From the cell containing the given text, extract its center point as [X, Y] coordinate. 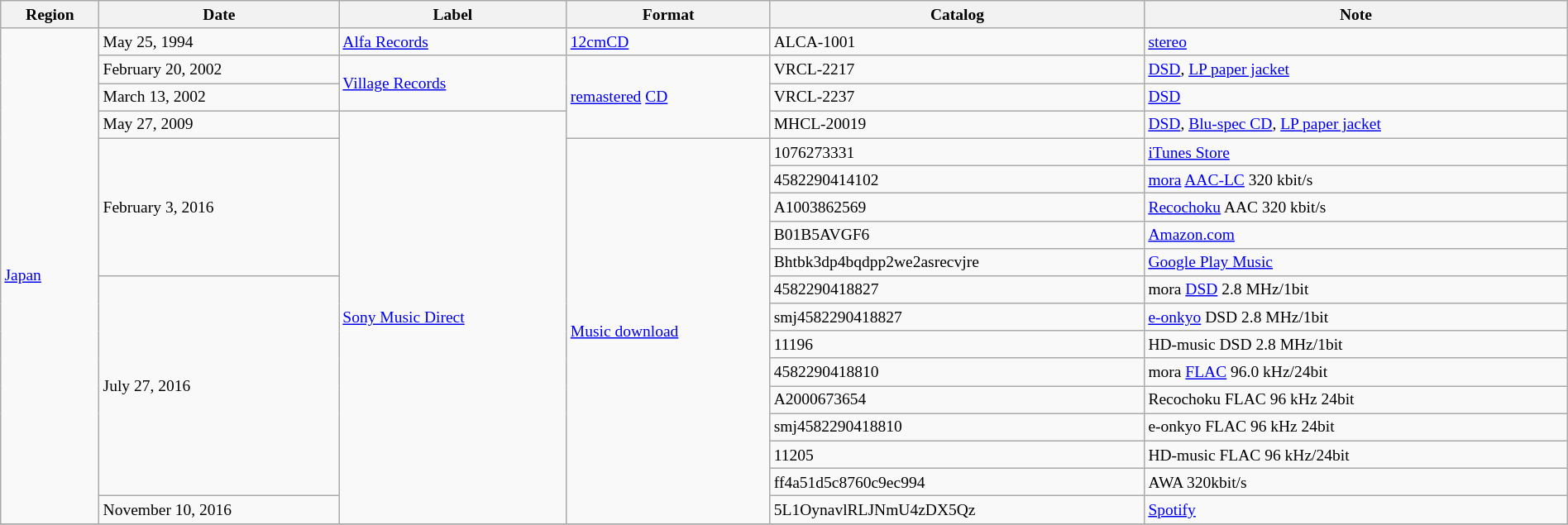
March 13, 2002 [219, 98]
VRCL-2217 [958, 69]
VRCL-2237 [958, 98]
e-onkyo FLAC 96 kHz 24bit [1356, 427]
smj4582290418827 [958, 317]
Google Play Music [1356, 261]
iTunes Store [1356, 152]
May 25, 1994 [219, 41]
stereo [1356, 41]
11196 [958, 344]
mora DSD 2.8 MHz/1bit [1356, 289]
ff4a51d5c8760c9ec994 [958, 483]
5L1OynavlRLJNmU4zDX5Qz [958, 509]
Date [219, 15]
Music download [668, 331]
Amazon.com [1356, 235]
DSD, Blu-spec CD, LP paper jacket [1356, 124]
Label [453, 15]
4582290414102 [958, 179]
Alfa Records [453, 41]
February 20, 2002 [219, 69]
4582290418827 [958, 289]
e-onkyo DSD 2.8 MHz/1bit [1356, 317]
DSD [1356, 98]
12cmCD [668, 41]
MHCL-20019 [958, 124]
May 27, 2009 [219, 124]
mora AAC-LC 320 kbit/s [1356, 179]
mora FLAC 96.0 kHz/24bit [1356, 372]
DSD, LP paper jacket [1356, 69]
A1003862569 [958, 207]
Village Records [453, 83]
A2000673654 [958, 400]
February 3, 2016 [219, 207]
remastered CD [668, 97]
B01B5AVGF6 [958, 235]
July 27, 2016 [219, 386]
HD-music FLAC 96 kHz/24bit [1356, 455]
November 10, 2016 [219, 509]
Sony Music Direct [453, 317]
smj4582290418810 [958, 427]
Region [50, 15]
Recochoku AAC 320 kbit/s [1356, 207]
Japan [50, 276]
Recochoku FLAC 96 kHz 24bit [1356, 400]
AWA 320kbit/s [1356, 483]
4582290418810 [958, 372]
Bhtbk3dp4bqdpp2we2asrecvjre [958, 261]
1076273331 [958, 152]
ALCA-1001 [958, 41]
Note [1356, 15]
Catalog [958, 15]
HD-music DSD 2.8 MHz/1bit [1356, 344]
11205 [958, 455]
Format [668, 15]
Spotify [1356, 509]
